Determine the (X, Y) coordinate at the center of the cell enclosing the given text.  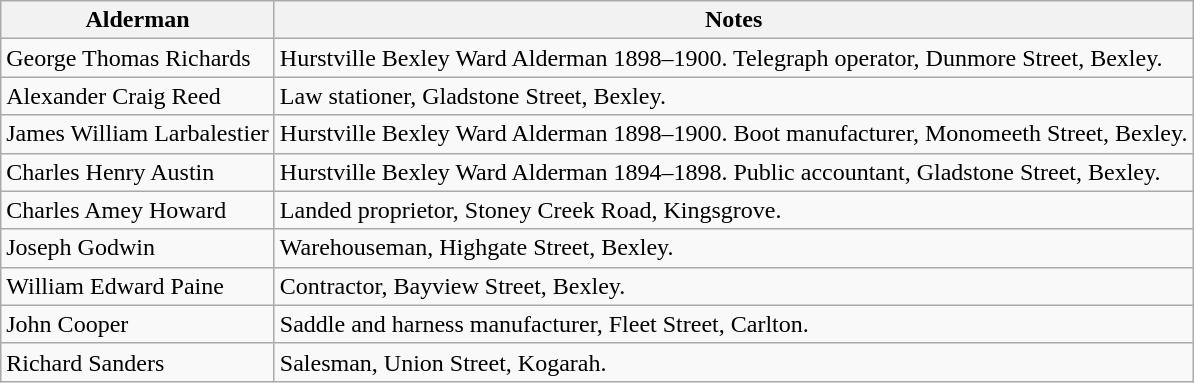
James William Larbalestier (138, 134)
Saddle and harness manufacturer, Fleet Street, Carlton. (734, 324)
Charles Henry Austin (138, 172)
Alderman (138, 20)
Contractor, Bayview Street, Bexley. (734, 286)
John Cooper (138, 324)
Charles Amey Howard (138, 210)
Hurstville Bexley Ward Alderman 1894–1898. Public accountant, Gladstone Street, Bexley. (734, 172)
Landed proprietor, Stoney Creek Road, Kingsgrove. (734, 210)
Warehouseman, Highgate Street, Bexley. (734, 248)
Notes (734, 20)
George Thomas Richards (138, 58)
Alexander Craig Reed (138, 96)
Hurstville Bexley Ward Alderman 1898–1900. Telegraph operator, Dunmore Street, Bexley. (734, 58)
Richard Sanders (138, 362)
Hurstville Bexley Ward Alderman 1898–1900. Boot manufacturer, Monomeeth Street, Bexley. (734, 134)
William Edward Paine (138, 286)
Law stationer, Gladstone Street, Bexley. (734, 96)
Salesman, Union Street, Kogarah. (734, 362)
Joseph Godwin (138, 248)
